For the text-containing cell, return its midpoint in (x, y) coordinate format. 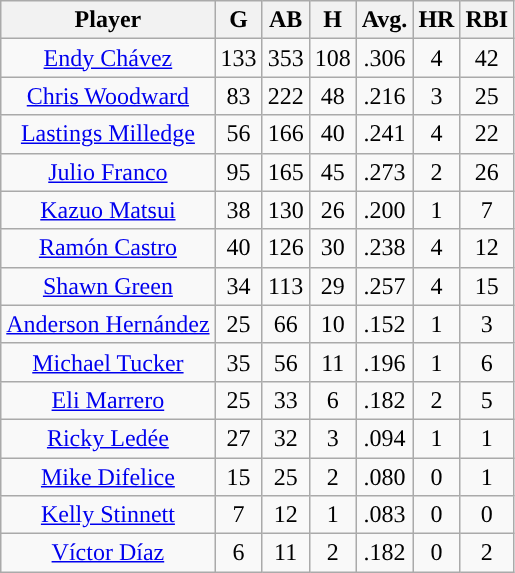
.273 (384, 172)
22 (487, 134)
AB (286, 20)
66 (286, 324)
RBI (487, 20)
.238 (384, 248)
.257 (384, 286)
113 (286, 286)
.216 (384, 96)
133 (238, 58)
Mike Difelice (108, 477)
Kazuo Matsui (108, 210)
35 (238, 362)
Víctor Díaz (108, 553)
H (332, 20)
Anderson Hernández (108, 324)
45 (332, 172)
HR (436, 20)
Avg. (384, 20)
83 (238, 96)
Lastings Milledge (108, 134)
10 (332, 324)
29 (332, 286)
Endy Chávez (108, 58)
.083 (384, 515)
32 (286, 438)
Eli Marrero (108, 400)
.196 (384, 362)
95 (238, 172)
34 (238, 286)
5 (487, 400)
.094 (384, 438)
27 (238, 438)
48 (332, 96)
G (238, 20)
.152 (384, 324)
Chris Woodward (108, 96)
Kelly Stinnett (108, 515)
Ricky Ledée (108, 438)
165 (286, 172)
42 (487, 58)
.080 (384, 477)
38 (238, 210)
Julio Franco (108, 172)
108 (332, 58)
Shawn Green (108, 286)
.200 (384, 210)
353 (286, 58)
33 (286, 400)
222 (286, 96)
126 (286, 248)
.241 (384, 134)
.306 (384, 58)
Ramón Castro (108, 248)
166 (286, 134)
Player (108, 20)
Michael Tucker (108, 362)
130 (286, 210)
30 (332, 248)
